For the text-containing cell, return its midpoint in [x, y] coordinate format. 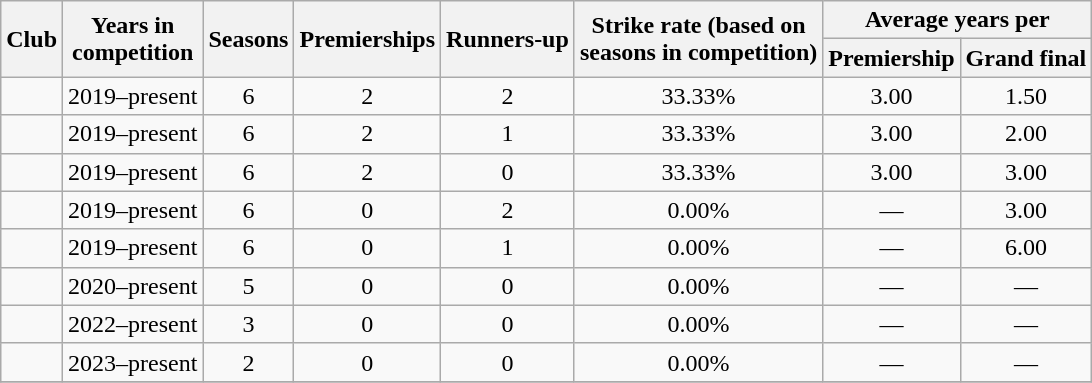
Seasons [248, 39]
5 [248, 286]
3 [248, 324]
Premierships [368, 39]
6.00 [1026, 248]
Club [32, 39]
1.50 [1026, 96]
Grand final [1026, 58]
2022–present [133, 324]
Years incompetition [133, 39]
2020–present [133, 286]
Average years per [958, 20]
Runners-up [508, 39]
Strike rate (based onseasons in competition) [698, 39]
2.00 [1026, 134]
Premiership [892, 58]
2023–present [133, 362]
